Scan for the cell matching the given text and deliver its [X, Y] coordinate at center. 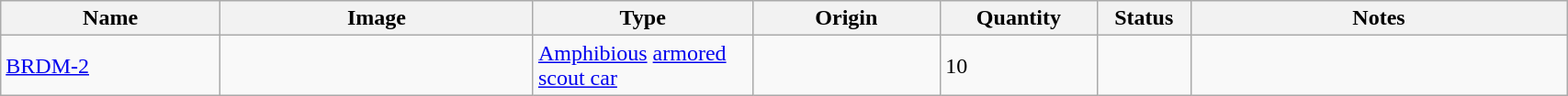
Image [377, 18]
Quantity [1019, 18]
Notes [1378, 18]
Status [1144, 18]
Name [110, 18]
Origin [847, 18]
BRDM-2 [110, 66]
Type [643, 18]
10 [1019, 66]
Amphibious armored scout car [643, 66]
